Return (X, Y) of the center of cell containing provided text 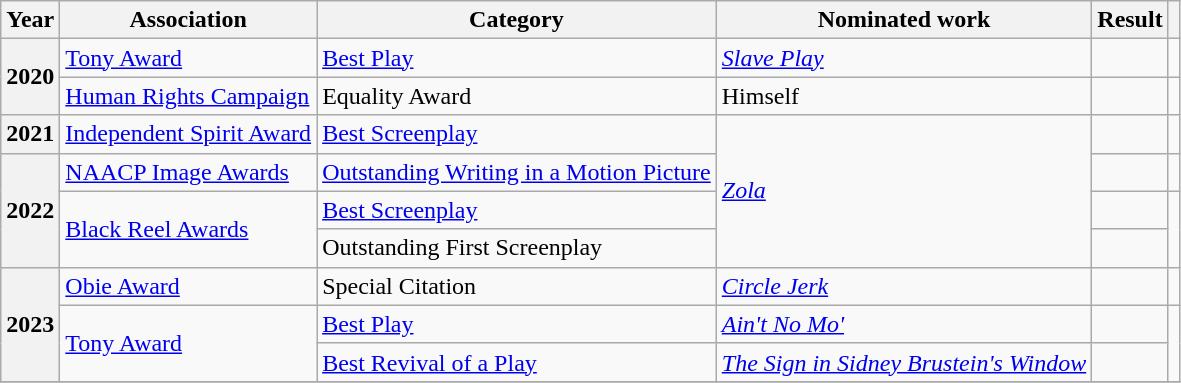
Equality Award (517, 96)
2021 (30, 134)
Slave Play (904, 58)
Zola (904, 191)
Category (517, 20)
Nominated work (904, 20)
Obie Award (188, 286)
Association (188, 20)
NAACP Image Awards (188, 172)
Circle Jerk (904, 286)
Outstanding First Screenplay (517, 248)
Black Reel Awards (188, 229)
The Sign in Sidney Brustein's Window (904, 362)
Special Citation (517, 286)
Independent Spirit Award (188, 134)
Human Rights Campaign (188, 96)
Outstanding Writing in a Motion Picture (517, 172)
Result (1130, 20)
2023 (30, 324)
2020 (30, 77)
Year (30, 20)
Ain't No Mo' (904, 324)
2022 (30, 210)
Himself (904, 96)
Best Revival of a Play (517, 362)
